Return the [X, Y] coordinate for the center point of the cell that contains the specified text.  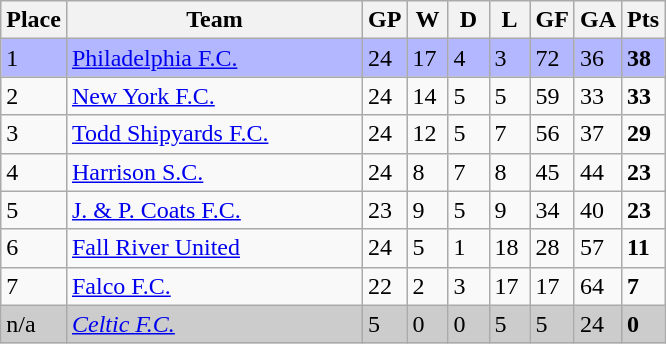
D [468, 20]
Pts [644, 20]
Celtic F.C. [214, 324]
22 [385, 286]
29 [644, 134]
Harrison S.C. [214, 172]
GF [552, 20]
14 [428, 96]
Philadelphia F.C. [214, 58]
40 [598, 210]
72 [552, 58]
Fall River United [214, 248]
n/a [34, 324]
W [428, 20]
56 [552, 134]
J. & P. Coats F.C. [214, 210]
57 [598, 248]
18 [510, 248]
59 [552, 96]
64 [598, 286]
34 [552, 210]
44 [598, 172]
GP [385, 20]
Falco F.C. [214, 286]
28 [552, 248]
L [510, 20]
45 [552, 172]
GA [598, 20]
Todd Shipyards F.C. [214, 134]
Place [34, 20]
38 [644, 58]
36 [598, 58]
New York F.C. [214, 96]
12 [428, 134]
11 [644, 248]
37 [598, 134]
Team [214, 20]
6 [34, 248]
